Extract the [X, Y] coordinate from the center of the cell holding the provided text.  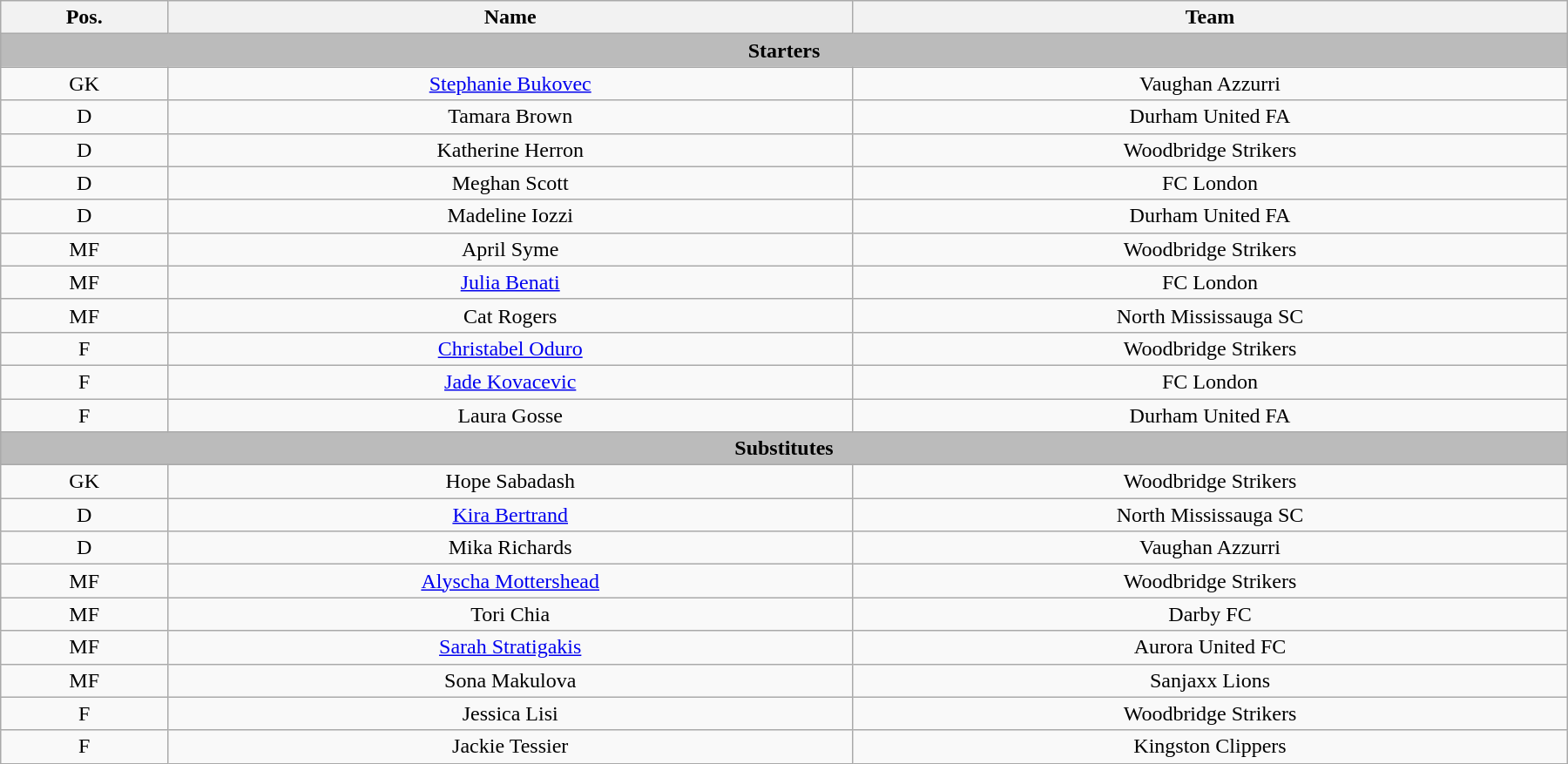
Team [1210, 17]
Laura Gosse [510, 416]
Hope Sabadash [510, 482]
Pos. [84, 17]
Name [510, 17]
Christabel Oduro [510, 348]
Sona Makulova [510, 680]
April Syme [510, 249]
Meghan Scott [510, 183]
Mika Richards [510, 548]
Substitutes [784, 449]
Katherine Herron [510, 150]
Darby FC [1210, 614]
Stephanie Bukovec [510, 84]
Aurora United FC [1210, 647]
Jade Kovacevic [510, 382]
Kingston Clippers [1210, 747]
Alyscha Mottershead [510, 581]
Julia Benati [510, 282]
Tori Chia [510, 614]
Cat Rogers [510, 315]
Jessica Lisi [510, 713]
Madeline Iozzi [510, 216]
Starters [784, 51]
Sanjaxx Lions [1210, 680]
Tamara Brown [510, 117]
Sarah Stratigakis [510, 647]
Kira Bertrand [510, 515]
Jackie Tessier [510, 747]
